Identify which cell holds the provided text, then report its [X, Y] central coordinate. 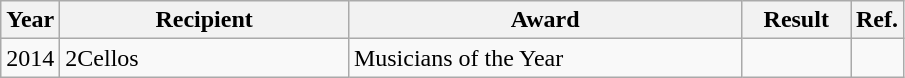
Year [30, 20]
Award [545, 20]
Recipient [204, 20]
Musicians of the Year [545, 58]
Result [796, 20]
2Cellos [204, 58]
2014 [30, 58]
Ref. [876, 20]
